Output the (X, Y) coordinate of the center of the cell containing the given text.  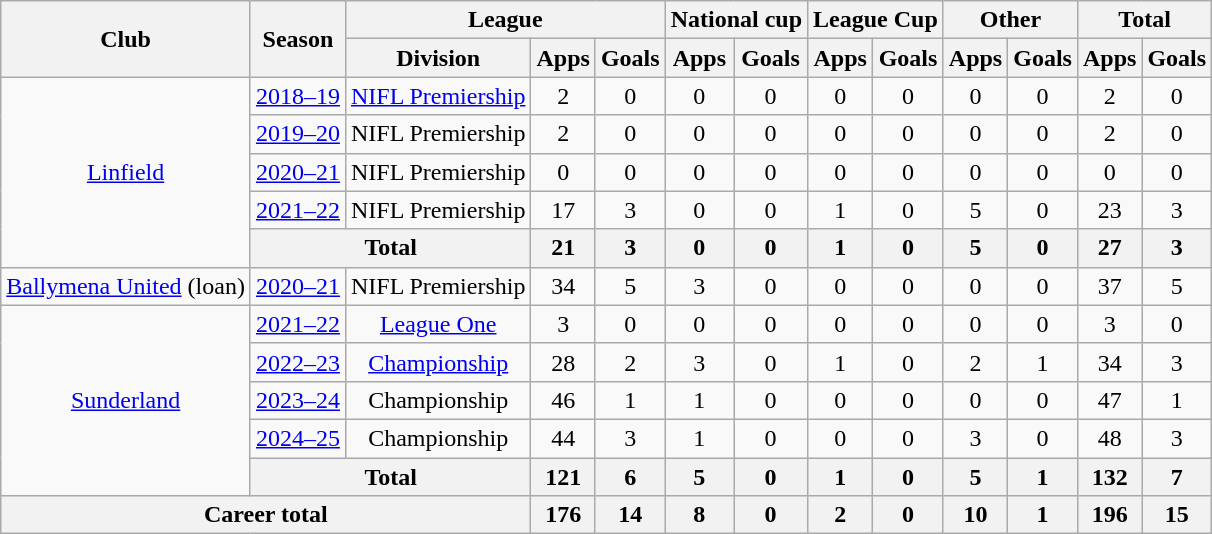
Season (298, 39)
47 (1109, 400)
2023–24 (298, 400)
132 (1109, 477)
League (505, 20)
Career total (266, 515)
Linfield (126, 172)
2024–25 (298, 438)
2019–20 (298, 134)
121 (563, 477)
2022–23 (298, 362)
28 (563, 362)
44 (563, 438)
Division (438, 58)
Sunderland (126, 400)
15 (1177, 515)
17 (563, 210)
8 (699, 515)
League One (438, 324)
National cup (736, 20)
176 (563, 515)
48 (1109, 438)
10 (975, 515)
7 (1177, 477)
196 (1109, 515)
League Cup (876, 20)
23 (1109, 210)
14 (630, 515)
46 (563, 400)
6 (630, 477)
Club (126, 39)
Other (1010, 20)
Ballymena United (loan) (126, 286)
37 (1109, 286)
2018–19 (298, 96)
21 (563, 248)
27 (1109, 248)
